Capture the cell that displays the provided text and extract its (X, Y) central coordinate. 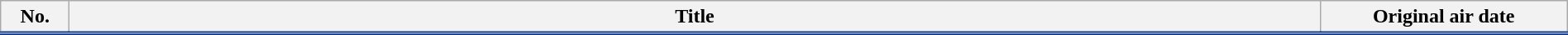
Title (695, 17)
Original air date (1444, 17)
No. (35, 17)
